Provide the (x, y) coordinate of the cell's center where the given text is located.  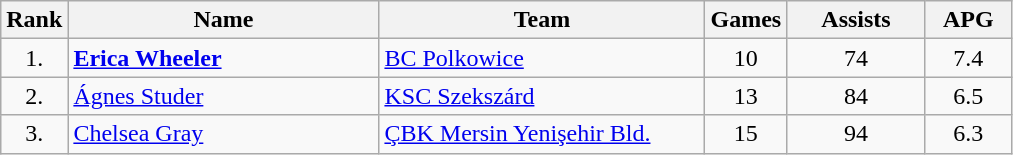
2. (34, 96)
Erica Wheeler (224, 58)
Rank (34, 20)
7.4 (968, 58)
Ágnes Studer (224, 96)
Chelsea Gray (224, 134)
Assists (856, 20)
APG (968, 20)
Team (542, 20)
94 (856, 134)
84 (856, 96)
KSC Szekszárd (542, 96)
6.5 (968, 96)
Name (224, 20)
3. (34, 134)
Games (746, 20)
13 (746, 96)
15 (746, 134)
6.3 (968, 134)
1. (34, 58)
BC Polkowice (542, 58)
ÇBK Mersin Yenişehir Bld. (542, 134)
10 (746, 58)
74 (856, 58)
